Determine the (x, y) coordinate at the center of the cell enclosing the given text.  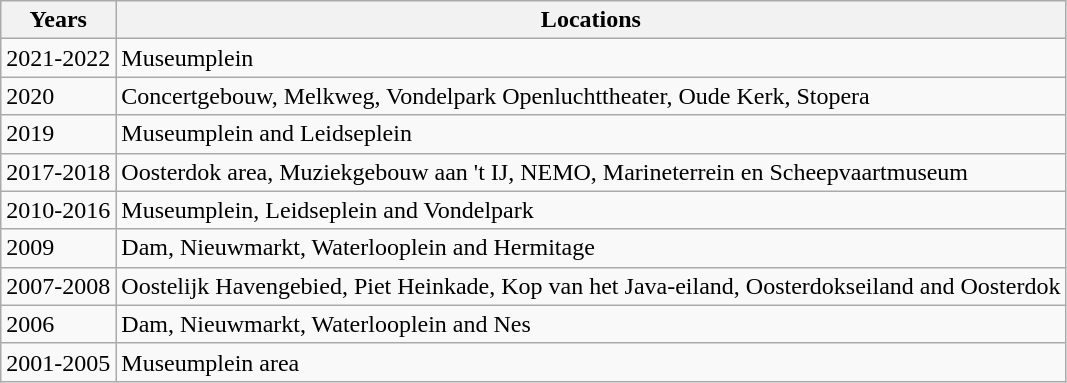
Museumplein and Leidseplein (591, 134)
Locations (591, 20)
2006 (58, 324)
Museumplein (591, 58)
2017-2018 (58, 172)
2021-2022 (58, 58)
2007-2008 (58, 286)
Years (58, 20)
Concertgebouw, Melkweg, Vondelpark Openluchttheater, Oude Kerk, Stopera (591, 96)
2009 (58, 248)
Museumplein area (591, 362)
Museumplein, Leidseplein and Vondelpark (591, 210)
Dam, Nieuwmarkt, Waterlooplein and Nes (591, 324)
2019 (58, 134)
2020 (58, 96)
Oostelijk Havengebied, Piet Heinkade, Kop van het Java-eiland, Oosterdokseiland and Oosterdok (591, 286)
2001-2005 (58, 362)
Oosterdok area, Muziekgebouw aan 't IJ, NEMO, Marineterrein en Scheepvaartmuseum (591, 172)
Dam, Nieuwmarkt, Waterlooplein and Hermitage (591, 248)
2010-2016 (58, 210)
